Scan for the cell matching the given text and deliver its (X, Y) coordinate at center. 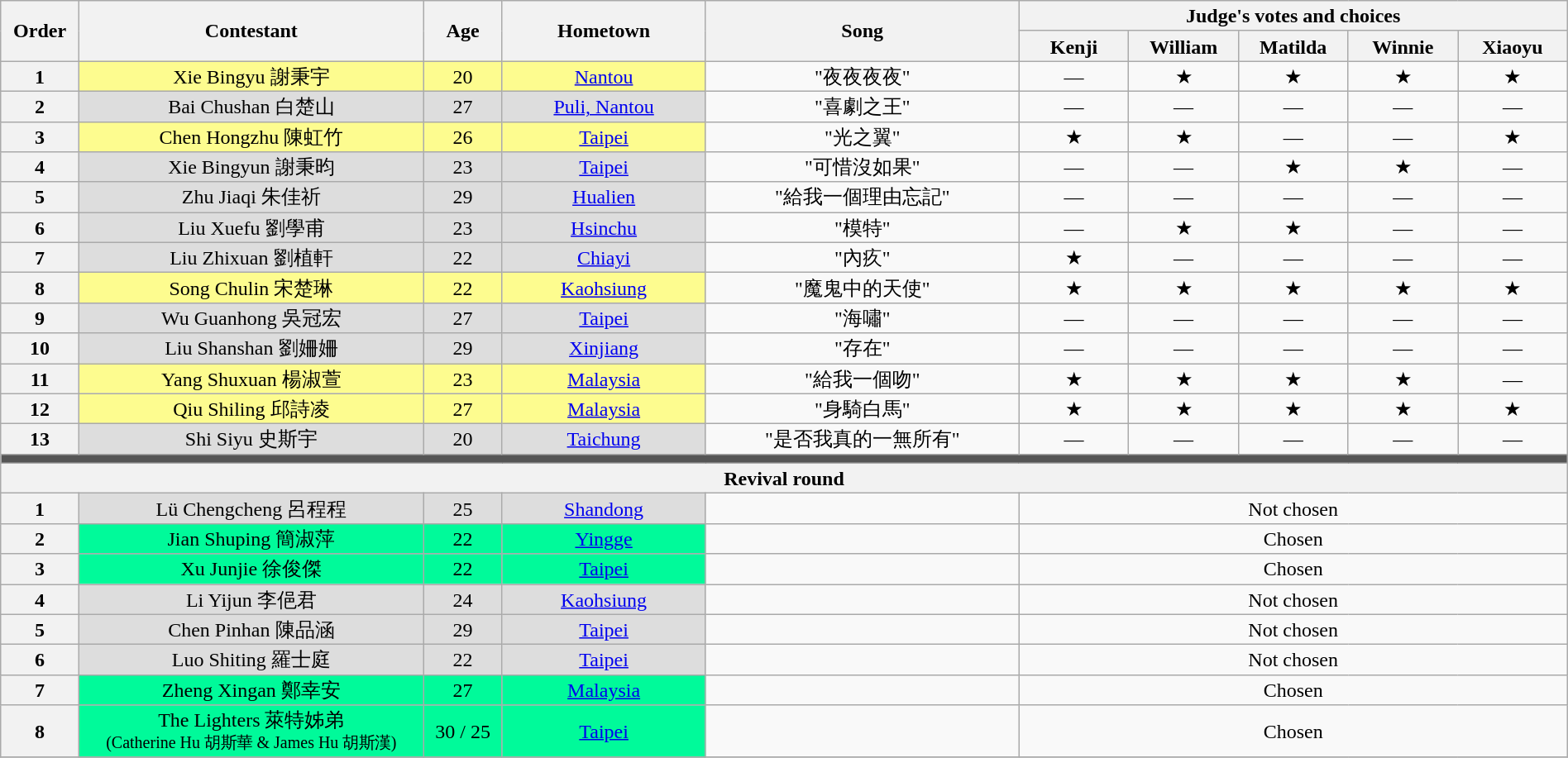
Liu Shanshan 劉姍姍 (251, 349)
Xinjiang (604, 349)
"喜劇之王" (862, 106)
"海嘯" (862, 317)
Matilda (1293, 46)
12 (40, 408)
Song (862, 31)
"存在" (862, 349)
"給我一個理由忘記" (862, 197)
"魔鬼中的天使" (862, 288)
Puli, Nantou (604, 106)
Judge's votes and choices (1293, 17)
26 (463, 137)
Jian Shuping 簡淑萍 (251, 539)
Lü Chengcheng 呂程程 (251, 509)
11 (40, 379)
30 / 25 (463, 732)
Zheng Xingan 鄭幸安 (251, 689)
"模特" (862, 228)
Revival round (784, 478)
Wu Guanhong 吳冠宏 (251, 317)
"光之翼" (862, 137)
"可惜沒如果" (862, 167)
"夜夜夜夜" (862, 76)
Bai Chushan 白楚山 (251, 106)
24 (463, 598)
Song Chulin 宋楚琳 (251, 288)
"給我一個吻" (862, 379)
"是否我真的一無所有" (862, 440)
Taichung (604, 440)
9 (40, 317)
Yang Shuxuan 楊淑萱 (251, 379)
Chen Pinhan 陳品涵 (251, 630)
Chen Hongzhu 陳虹竹 (251, 137)
Contestant (251, 31)
Hualien (604, 197)
Xie Bingyu 謝秉宇 (251, 76)
Age (463, 31)
The Lighters 萊特姊弟(Catherine Hu 胡斯華 & James Hu 胡斯漢) (251, 732)
Shi Siyu 史斯宇 (251, 440)
Chiayi (604, 258)
13 (40, 440)
10 (40, 349)
Xu Junjie 徐俊傑 (251, 569)
"內疚" (862, 258)
Hometown (604, 31)
Nantou (604, 76)
Shandong (604, 509)
William (1184, 46)
Order (40, 31)
Hsinchu (604, 228)
"身騎白馬" (862, 408)
Xiaoyu (1513, 46)
Qiu Shiling 邱詩凌 (251, 408)
Luo Shiting 羅士庭 (251, 660)
Liu Zhixuan 劉植軒 (251, 258)
Zhu Jiaqi 朱佳祈 (251, 197)
Liu Xuefu 劉學甫 (251, 228)
Xie Bingyun 謝秉昀 (251, 167)
Li Yijun 李俋君 (251, 598)
Winnie (1403, 46)
Kenji (1073, 46)
Yingge (604, 539)
25 (463, 509)
